Capture the cell that displays the provided text and extract its [X, Y] central coordinate. 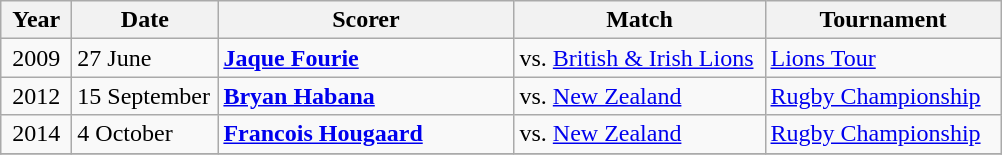
Lions Tour [883, 58]
4 October [145, 134]
Year [36, 20]
2012 [36, 96]
Date [145, 20]
Match [640, 20]
15 September [145, 96]
2014 [36, 134]
Tournament [883, 20]
27 June [145, 58]
Bryan Habana [366, 96]
Francois Hougaard [366, 134]
Jaque Fourie [366, 58]
Scorer [366, 20]
vs. British & Irish Lions [640, 58]
2009 [36, 58]
